For the text-containing cell, return its midpoint in [X, Y] coordinate format. 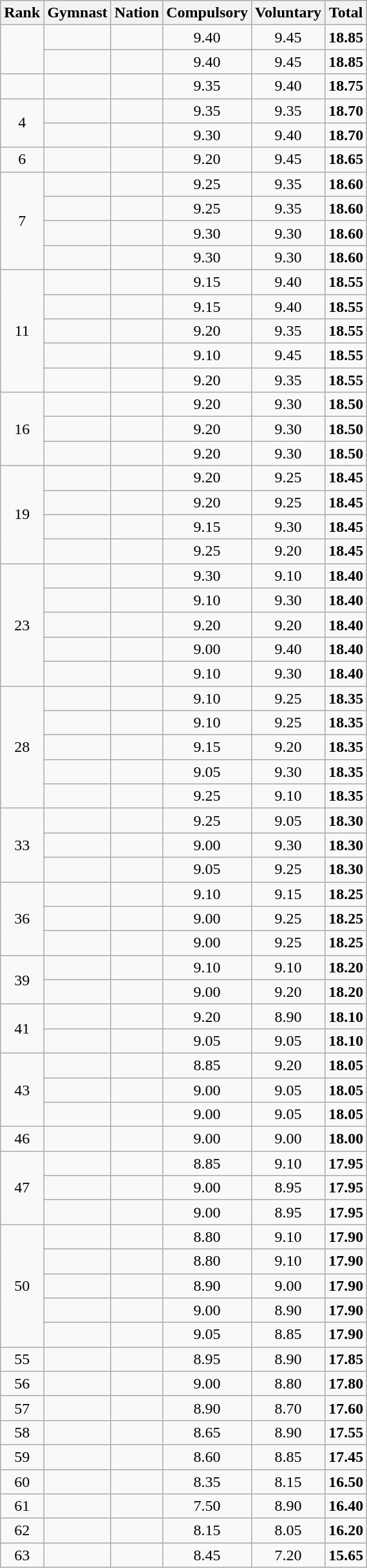
7.20 [288, 1555]
16.50 [346, 1481]
33 [22, 845]
60 [22, 1481]
6 [22, 160]
23 [22, 624]
15.65 [346, 1555]
Voluntary [288, 13]
17.60 [346, 1408]
Total [346, 13]
7.50 [207, 1506]
18.65 [346, 160]
8.70 [288, 1408]
7 [22, 221]
4 [22, 123]
16.20 [346, 1531]
16 [22, 429]
8.65 [207, 1432]
18.00 [346, 1139]
58 [22, 1432]
28 [22, 747]
59 [22, 1457]
50 [22, 1286]
63 [22, 1555]
17.85 [346, 1359]
17.80 [346, 1383]
Rank [22, 13]
16.40 [346, 1506]
19 [22, 515]
55 [22, 1359]
8.05 [288, 1531]
8.35 [207, 1481]
62 [22, 1531]
56 [22, 1383]
Gymnast [77, 13]
8.60 [207, 1457]
Nation [136, 13]
17.55 [346, 1432]
8.45 [207, 1555]
39 [22, 980]
17.45 [346, 1457]
36 [22, 918]
18.75 [346, 86]
11 [22, 331]
Compulsory [207, 13]
43 [22, 1089]
46 [22, 1139]
47 [22, 1188]
57 [22, 1408]
41 [22, 1028]
61 [22, 1506]
